Detect which cell encompasses the target text, then output its [x, y] center coordinate. 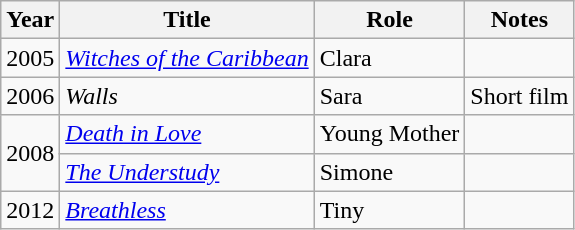
Witches of the Caribbean [187, 58]
2005 [30, 58]
Death in Love [187, 134]
2012 [30, 210]
2008 [30, 153]
Breathless [187, 210]
Role [390, 20]
Young Mother [390, 134]
Year [30, 20]
Title [187, 20]
Walls [187, 96]
Short film [520, 96]
Clara [390, 58]
Sara [390, 96]
Notes [520, 20]
Tiny [390, 210]
Simone [390, 172]
The Understudy [187, 172]
2006 [30, 96]
